Capture the cell that displays the provided text and extract its [X, Y] central coordinate. 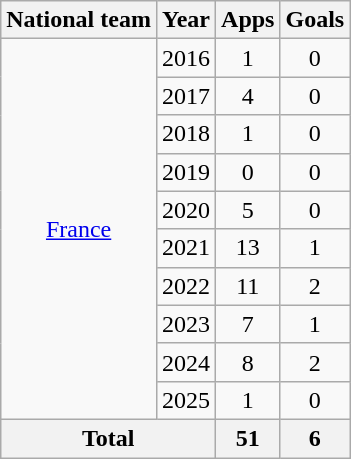
2021 [186, 248]
2019 [186, 172]
2020 [186, 210]
2016 [186, 58]
7 [248, 324]
France [79, 230]
Total [108, 438]
2023 [186, 324]
5 [248, 210]
6 [315, 438]
2025 [186, 400]
National team [79, 20]
Year [186, 20]
51 [248, 438]
2017 [186, 96]
2018 [186, 134]
13 [248, 248]
Goals [315, 20]
Apps [248, 20]
2024 [186, 362]
11 [248, 286]
8 [248, 362]
4 [248, 96]
2022 [186, 286]
